Pinpoint the cell where the given text exists, returning its (x, y) midpoint coordinate. 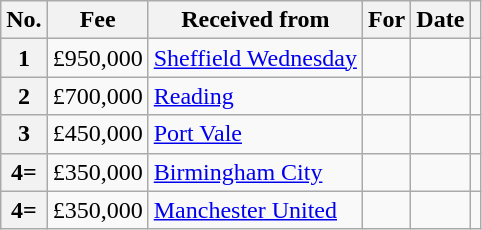
Sheffield Wednesday (255, 58)
Reading (255, 96)
3 (24, 134)
Date (440, 20)
Received from (255, 20)
£450,000 (98, 134)
1 (24, 58)
2 (24, 96)
For (386, 20)
Manchester United (255, 210)
No. (24, 20)
Port Vale (255, 134)
Birmingham City (255, 172)
Fee (98, 20)
£700,000 (98, 96)
£950,000 (98, 58)
